Return the (x, y) coordinate for the center point of the cell that contains the specified text.  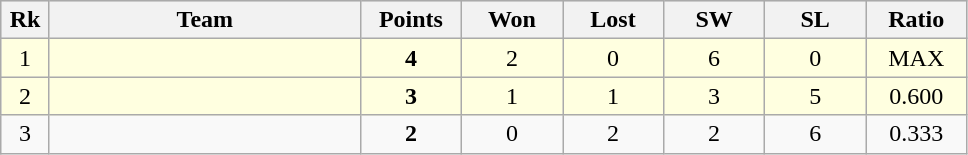
Ratio (916, 20)
Points (410, 20)
0.600 (916, 96)
Lost (612, 20)
4 (410, 58)
0.333 (916, 134)
SW (714, 20)
MAX (916, 58)
5 (816, 96)
Team (204, 20)
Won (512, 20)
Rk (26, 20)
SL (816, 20)
